Scan for the cell matching the given text and deliver its [X, Y] coordinate at center. 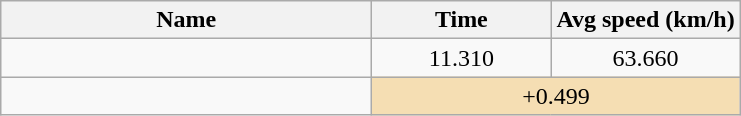
Name [186, 20]
Time [462, 20]
63.660 [646, 58]
+0.499 [556, 96]
Avg speed (km/h) [646, 20]
11.310 [462, 58]
